Locate the cell with the specified text and output its (X, Y) center coordinate. 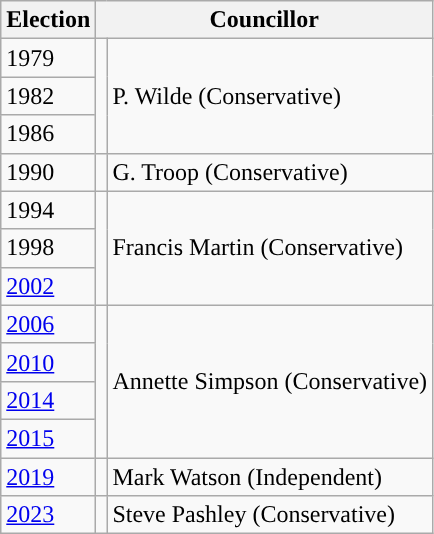
2014 (48, 400)
2015 (48, 438)
2019 (48, 477)
Councillor (264, 20)
2006 (48, 324)
Steve Pashley (Conservative) (270, 515)
Francis Martin (Conservative) (270, 248)
1998 (48, 248)
2023 (48, 515)
1979 (48, 58)
G. Troop (Conservative) (270, 172)
1982 (48, 96)
1994 (48, 210)
1986 (48, 134)
Mark Watson (Independent) (270, 477)
Election (48, 20)
2002 (48, 286)
Annette Simpson (Conservative) (270, 381)
2010 (48, 362)
1990 (48, 172)
P. Wilde (Conservative) (270, 96)
